Extract the [x, y] coordinate from the center of the cell holding the provided text.  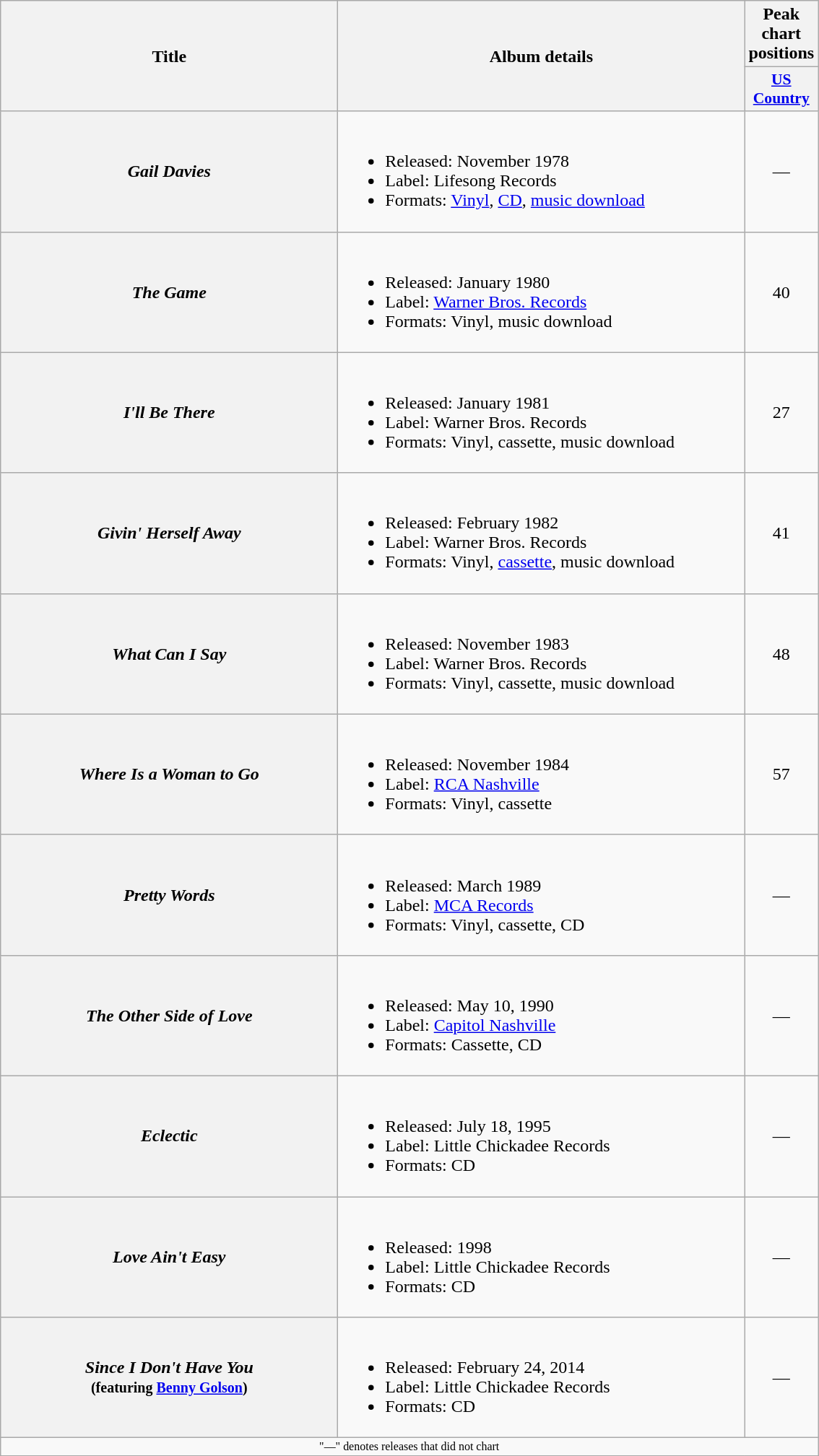
"—" denotes releases that did not chart [409, 1447]
Album details [542, 56]
Released: 1998Label: Little Chickadee RecordsFormats: CD [542, 1257]
Peak chartpositions [781, 34]
Released: February 24, 2014Label: Little Chickadee RecordsFormats: CD [542, 1377]
41 [781, 533]
Givin' Herself Away [169, 533]
40 [781, 292]
I'll Be There [169, 413]
57 [781, 774]
US Country [781, 90]
Released: November 1978Label: Lifesong RecordsFormats: Vinyl, CD, music download [542, 172]
Love Ain't Easy [169, 1257]
48 [781, 654]
Released: February 1982Label: Warner Bros. RecordsFormats: Vinyl, cassette, music download [542, 533]
Released: March 1989Label: MCA RecordsFormats: Vinyl, cassette, CD [542, 895]
Released: November 1984Label: RCA NashvilleFormats: Vinyl, cassette [542, 774]
Released: January 1981Label: Warner Bros. RecordsFormats: Vinyl, cassette, music download [542, 413]
Since I Don't Have You(featuring Benny Golson) [169, 1377]
Eclectic [169, 1136]
Released: May 10, 1990Label: Capitol NashvilleFormats: Cassette, CD [542, 1015]
Released: July 18, 1995Label: Little Chickadee RecordsFormats: CD [542, 1136]
Released: January 1980Label: Warner Bros. RecordsFormats: Vinyl, music download [542, 292]
Gail Davies [169, 172]
What Can I Say [169, 654]
The Game [169, 292]
27 [781, 413]
Released: November 1983Label: Warner Bros. RecordsFormats: Vinyl, cassette, music download [542, 654]
The Other Side of Love [169, 1015]
Where Is a Woman to Go [169, 774]
Pretty Words [169, 895]
Title [169, 56]
